Locate the cell with the specified text and output its (x, y) center coordinate. 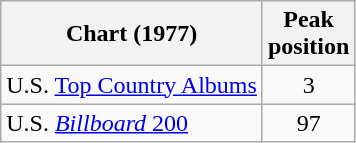
3 (308, 85)
U.S. Top Country Albums (132, 85)
97 (308, 123)
U.S. Billboard 200 (132, 123)
Peakposition (308, 34)
Chart (1977) (132, 34)
